Detect which cell encompasses the target text, then output its [X, Y] center coordinate. 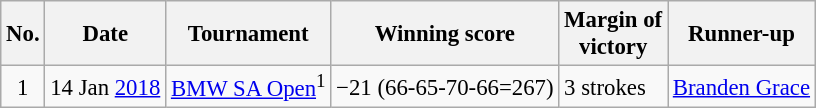
3 strokes [614, 87]
14 Jan 2018 [106, 87]
−21 (66-65-70-66=267) [445, 87]
Margin ofvictory [614, 34]
Date [106, 34]
No. [23, 34]
BMW SA Open1 [248, 87]
Tournament [248, 34]
Winning score [445, 34]
Branden Grace [742, 87]
Runner-up [742, 34]
1 [23, 87]
